Extract the [X, Y] coordinate from the center of the cell holding the provided text.  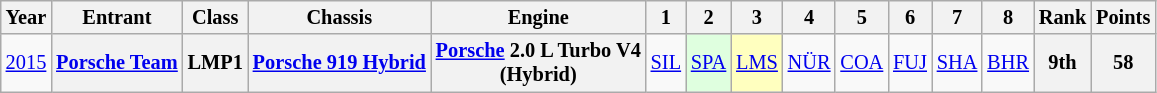
Year [26, 17]
2015 [26, 63]
Porsche 2.0 L Turbo V4(Hybrid) [538, 63]
FUJ [910, 63]
SPA [708, 63]
BHR [1008, 63]
NÜR [810, 63]
6 [910, 17]
LMP1 [216, 63]
Chassis [340, 17]
SIL [666, 63]
Points [1123, 17]
COA [862, 63]
Porsche Team [116, 63]
58 [1123, 63]
Engine [538, 17]
5 [862, 17]
Porsche 919 Hybrid [340, 63]
Entrant [116, 17]
3 [757, 17]
8 [1008, 17]
Class [216, 17]
LMS [757, 63]
SHA [957, 63]
7 [957, 17]
Rank [1062, 17]
2 [708, 17]
1 [666, 17]
9th [1062, 63]
4 [810, 17]
